Determine the (x, y) coordinate at the center of the cell enclosing the given text.  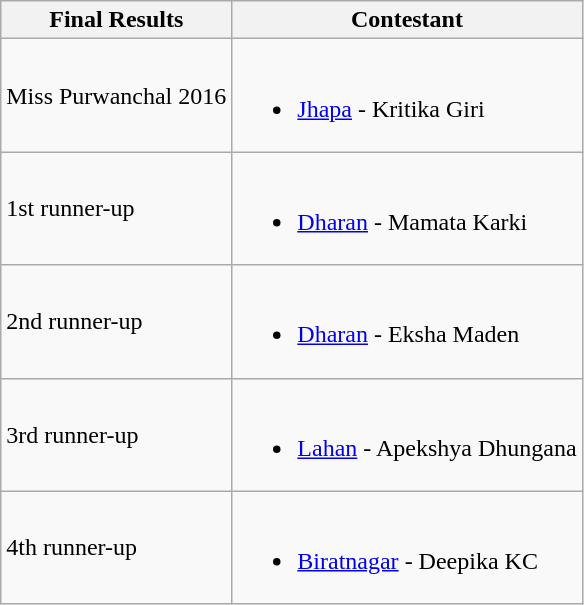
2nd runner-up (116, 322)
Dharan - Mamata Karki (407, 208)
Final Results (116, 20)
3rd runner-up (116, 434)
Contestant (407, 20)
Dharan - Eksha Maden (407, 322)
Miss Purwanchal 2016 (116, 96)
Jhapa - Kritika Giri (407, 96)
Lahan - Apekshya Dhungana (407, 434)
Biratnagar - Deepika KC (407, 548)
4th runner-up (116, 548)
1st runner-up (116, 208)
